Search for the cell housing the specified text and yield its [x, y] center coordinate. 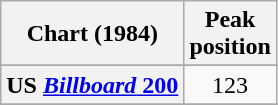
US Billboard 200 [92, 85]
Chart (1984) [92, 34]
123 [230, 85]
Peakposition [230, 34]
